Output the [X, Y] coordinate of the center of the cell containing the given text.  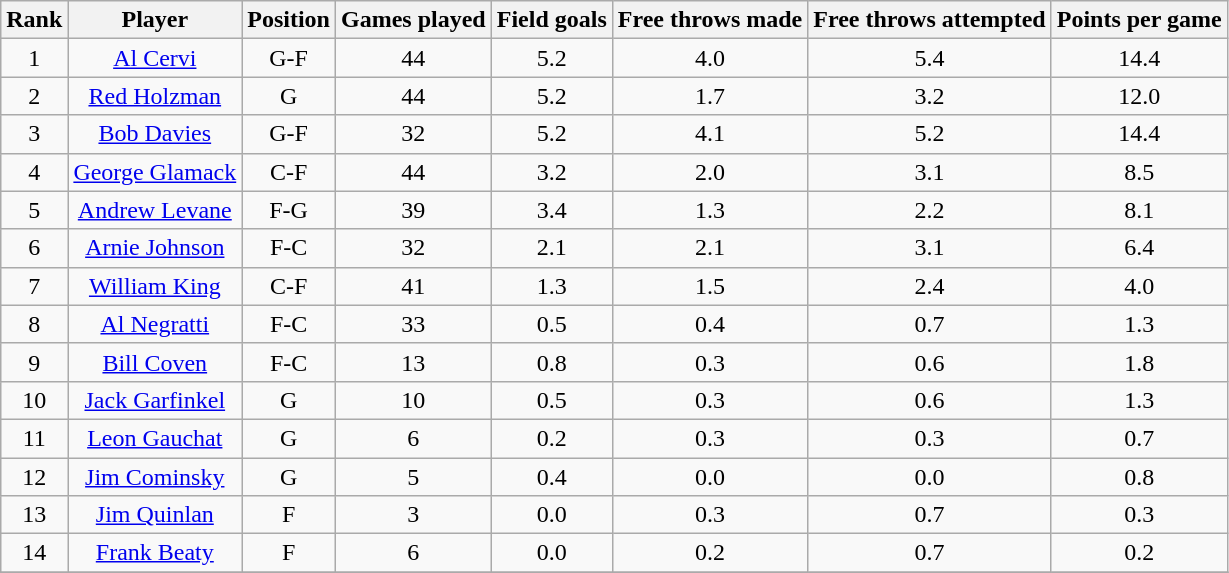
5.4 [930, 58]
8 [34, 324]
1.8 [1139, 362]
1 [34, 58]
2.2 [930, 210]
Points per game [1139, 20]
3.4 [552, 210]
Frank Beaty [155, 553]
4.1 [710, 134]
14 [34, 553]
Field goals [552, 20]
9 [34, 362]
12 [34, 477]
1.5 [710, 286]
Al Cervi [155, 58]
2.4 [930, 286]
12.0 [1139, 96]
Position [289, 20]
Games played [413, 20]
11 [34, 438]
Jim Cominsky [155, 477]
Andrew Levane [155, 210]
Rank [34, 20]
Bob Davies [155, 134]
Arnie Johnson [155, 248]
Leon Gauchat [155, 438]
8.5 [1139, 172]
Free throws attempted [930, 20]
George Glamack [155, 172]
6.4 [1139, 248]
Bill Coven [155, 362]
39 [413, 210]
Jim Quinlan [155, 515]
Al Negratti [155, 324]
Free throws made [710, 20]
William King [155, 286]
2 [34, 96]
7 [34, 286]
41 [413, 286]
4 [34, 172]
F-G [289, 210]
Jack Garfinkel [155, 400]
2.0 [710, 172]
Player [155, 20]
Red Holzman [155, 96]
8.1 [1139, 210]
1.7 [710, 96]
33 [413, 324]
